Pinpoint the cell where the given text exists, returning its [X, Y] midpoint coordinate. 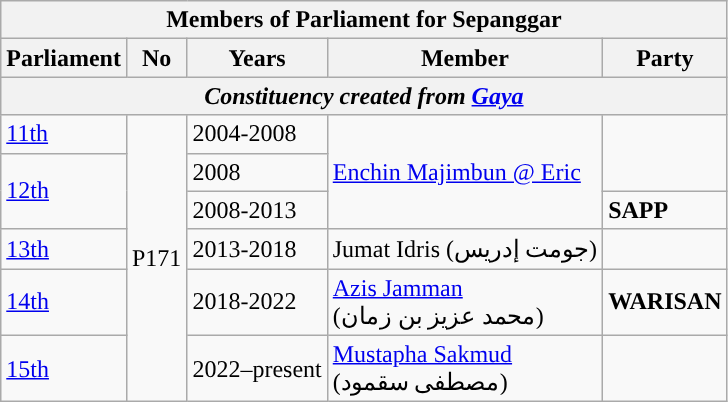
Party [665, 58]
WARISAN [665, 302]
Azis Jamman (محمد عزيز بن زمان) [464, 302]
Parliament [64, 58]
2008 [257, 172]
15th [64, 368]
P171 [156, 258]
12th [64, 191]
Member [464, 58]
Enchin Majimbun @ Eric [464, 172]
Members of Parliament for Sepanggar [364, 20]
2022–present [257, 368]
Jumat Idris (جومت إدريس) [464, 249]
2008-2013 [257, 210]
11th [64, 134]
No [156, 58]
SAPP [665, 210]
2013-2018 [257, 249]
2004-2008 [257, 134]
13th [64, 249]
Mustapha Sakmud (مصطفى سقمود) [464, 368]
2018-2022 [257, 302]
14th [64, 302]
Years [257, 58]
Constituency created from Gaya [364, 96]
